Detect which cell encompasses the target text, then output its (X, Y) center coordinate. 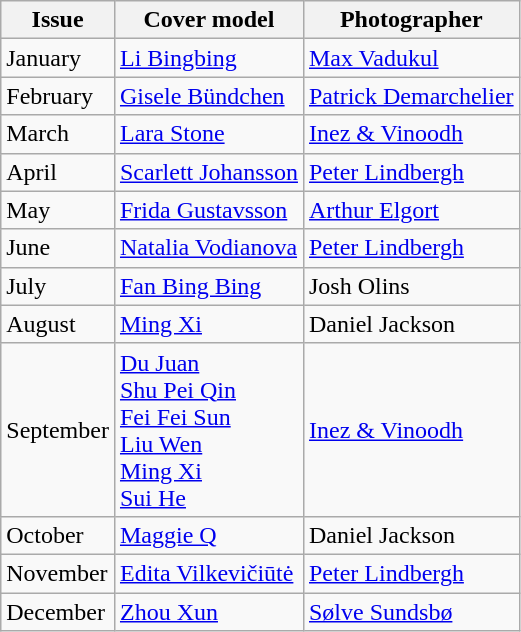
Scarlett Johansson (208, 172)
Du JuanShu Pei QinFei Fei SunLiu WenMing XiSui He (208, 430)
Frida Gustavsson (208, 210)
May (58, 210)
Patrick Demarchelier (411, 96)
Lara Stone (208, 134)
November (58, 573)
Ming Xi (208, 324)
August (58, 324)
Fan Bing Bing (208, 286)
Arthur Elgort (411, 210)
Natalia Vodianova (208, 248)
Cover model (208, 20)
September (58, 430)
February (58, 96)
Issue (58, 20)
Edita Vilkevičiūtė (208, 573)
December (58, 611)
January (58, 58)
Li Bingbing (208, 58)
Photographer (411, 20)
Zhou Xun (208, 611)
Max Vadukul (411, 58)
June (58, 248)
March (58, 134)
July (58, 286)
April (58, 172)
Maggie Q (208, 535)
Josh Olins (411, 286)
Sølve Sundsbø (411, 611)
October (58, 535)
Gisele Bündchen (208, 96)
